Locate the cell with the specified text and output its (x, y) center coordinate. 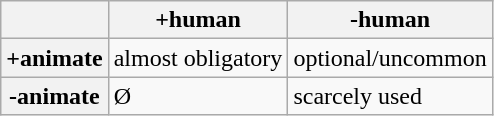
scarcely used (390, 96)
-animate (54, 96)
Ø (198, 96)
-human (390, 20)
+human (198, 20)
almost obligatory (198, 58)
optional/uncommon (390, 58)
+animate (54, 58)
